Output the (x, y) coordinate of the center of the cell containing the given text.  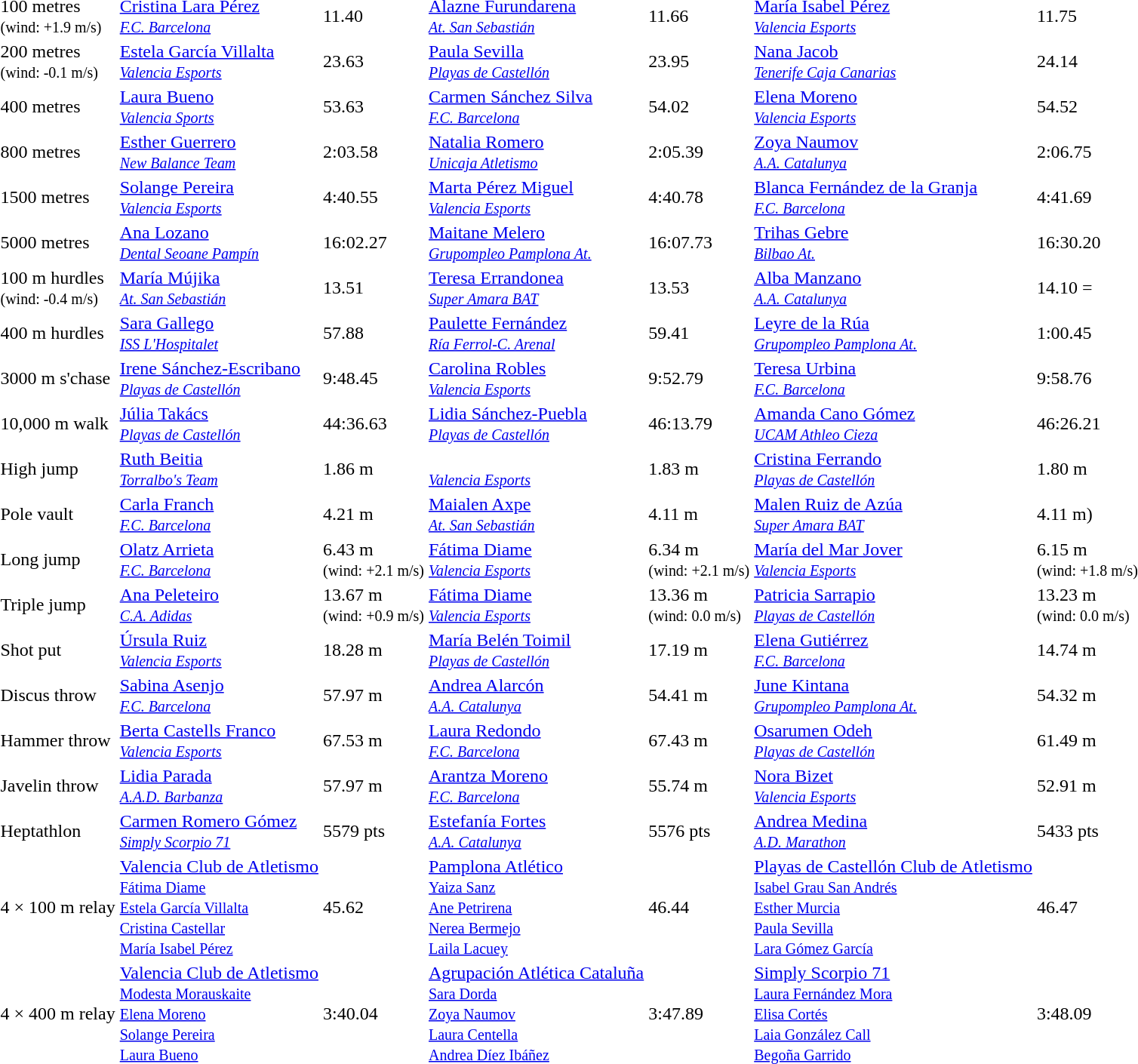
Maitane MeleroGrupompleo Pamplona At. (536, 243)
54.41 m (699, 696)
9:48.45 (373, 379)
Pamplona AtléticoYaiza SanzAne PetrirenaNerea BermejoLaila Lacuey (536, 907)
Laura BuenoValencia Sports (219, 107)
Solange PereiraValencia Esports (219, 198)
Andrea AlarcónA.A. Catalunya (536, 696)
Natalia RomeroUnicaja Atletismo (536, 152)
13.51 (373, 288)
Carolina RoblesValencia Esports (536, 379)
Zoya NaumovA.A. Catalunya (893, 152)
6.43 m (wind: +2.1 m/s) (373, 560)
Malen Ruiz de AzúaSuper Amara BAT (893, 515)
Teresa ErrandoneaSuper Amara BAT (536, 288)
9:52.79 (699, 379)
17.19 m (699, 650)
Nora BizetValencia Esports (893, 786)
Marta Pérez MiguelValencia Esports (536, 198)
53.63 (373, 107)
Cristina FerrandoPlayas de Castellón (893, 469)
Olatz ArrietaF.C. Barcelona (219, 560)
María del Mar JoverValencia Esports (893, 560)
Blanca Fernández de la GranjaF.C. Barcelona (893, 198)
June KintanaGrupompleo Pamplona At. (893, 696)
13.67 m(wind: +0.9 m/s) (373, 605)
55.74 m (699, 786)
María Belén ToimilPlayas de Castellón (536, 650)
Berta Castells FrancoValencia Esports (219, 741)
4:40.78 (699, 198)
Laura RedondoF.C. Barcelona (536, 741)
13.36 m(wind: 0.0 m/s) (699, 605)
46.44 (699, 907)
45.62 (373, 907)
Estela García VillaltaValencia Esports (219, 62)
2:05.39 (699, 152)
Paula SevillaPlayas de Castellón (536, 62)
Teresa UrbinaF.C. Barcelona (893, 379)
57.88 (373, 334)
Valencia Club de AtletismoFátima DiameEstela García VillaltaCristina CastellarMaría Isabel Pérez (219, 907)
Lidia Sánchez-PueblaPlayas de Castellón (536, 424)
Leyre de la RúaGrupompleo Pamplona At. (893, 334)
23.95 (699, 62)
Playas de Castellón Club de AtletismoIsabel Grau San AndrésEsther MurciaPaula SevillaLara Gómez García (893, 907)
Carla FranchF.C. Barcelona (219, 515)
Alba ManzanoA.A. Catalunya (893, 288)
16:02.27 (373, 243)
Esther GuerreroNew Balance Team (219, 152)
Sara GallegoISS L'Hospitalet (219, 334)
Andrea MedinaA.D. Marathon (893, 832)
Júlia TakácsPlayas de Castellón (219, 424)
Elena GutiérrezF.C. Barcelona (893, 650)
6.34 m (wind: +2.1 m/s) (699, 560)
Maialen AxpeAt. San Sebastián (536, 515)
5579 pts (373, 832)
Ana PeleteiroC.A. Adidas (219, 605)
16:07.73 (699, 243)
Arantza MorenoF.C. Barcelona (536, 786)
44:36.63 (373, 424)
Carmen Romero GómezSimply Scorpio 71 (219, 832)
Amanda Cano GómezUCAM Athleo Cieza (893, 424)
Ruth BeitiaTorralbo's Team (219, 469)
María MújikaAt. San Sebastián (219, 288)
1.86 m (373, 469)
Lidia ParadaA.A.D. Barbanza (219, 786)
67.43 m (699, 741)
4.11 m (699, 515)
1.83 m (699, 469)
46:13.79 (699, 424)
Carmen Sánchez SilvaF.C. Barcelona (536, 107)
5576 pts (699, 832)
Patricia SarrapioPlayas de Castellón (893, 605)
4:40.55 (373, 198)
Irene Sánchez-EscribanoPlayas de Castellón (219, 379)
Estefanía FortesA.A. Catalunya (536, 832)
Úrsula RuizValencia Esports (219, 650)
Valencia Esports (536, 469)
4.21 m (373, 515)
67.53 m (373, 741)
18.28 m (373, 650)
54.02 (699, 107)
59.41 (699, 334)
Nana JacobTenerife Caja Canarias (893, 62)
Osarumen OdehPlayas de Castellón (893, 741)
Ana LozanoDental Seoane Pampín (219, 243)
Trihas GebreBilbao At. (893, 243)
13.53 (699, 288)
Paulette FernándezRía Ferrol-C. Arenal (536, 334)
Elena MorenoValencia Esports (893, 107)
2:03.58 (373, 152)
Sabina AsenjoF.C. Barcelona (219, 696)
23.63 (373, 62)
